Pinpoint the cell where the given text exists, returning its (x, y) midpoint coordinate. 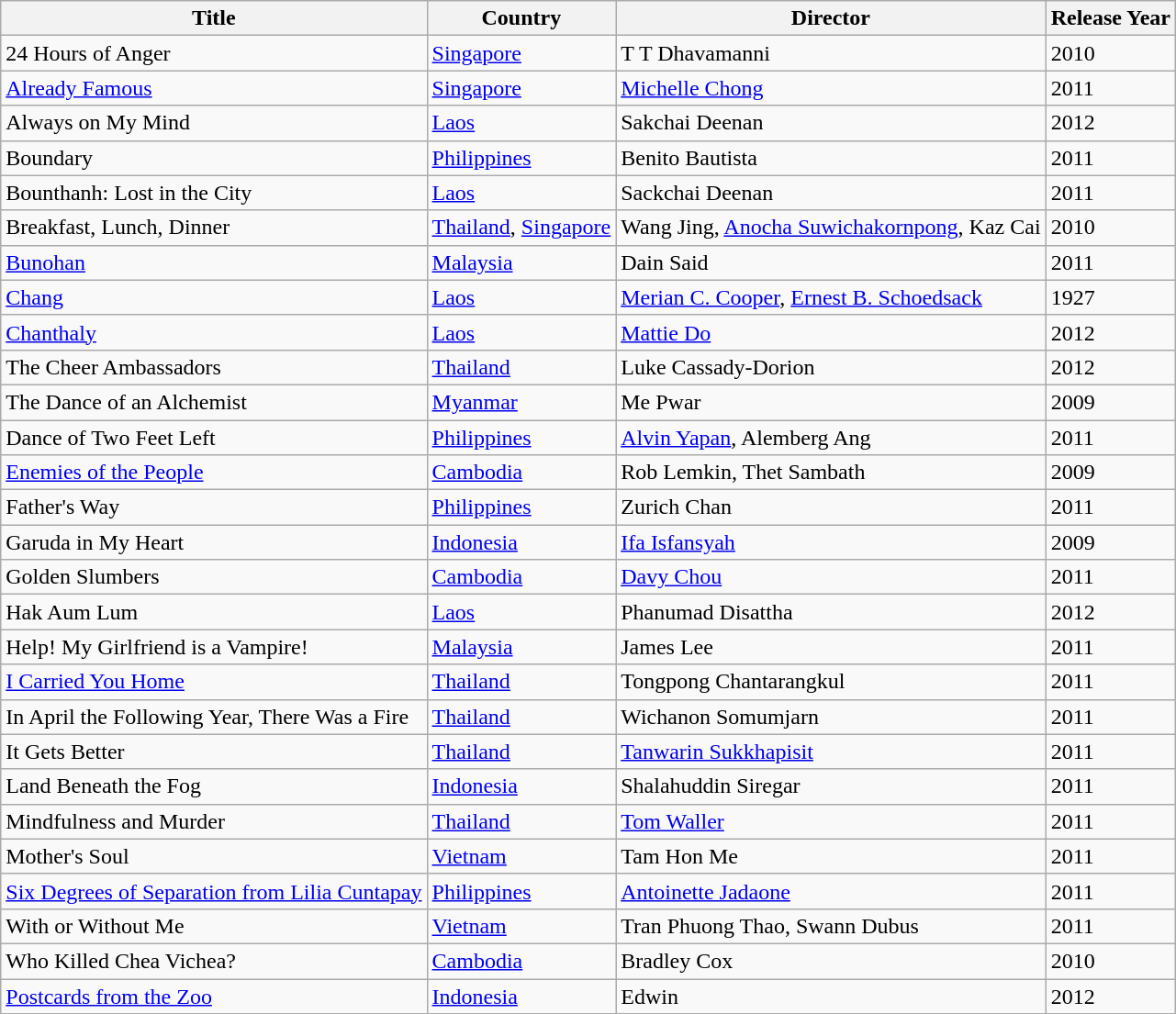
Chanthaly (214, 332)
Postcards from the Zoo (214, 996)
Mindfulness and Murder (214, 821)
Title (214, 18)
Sackchai Deenan (831, 193)
Director (831, 18)
Myanmar (521, 402)
24 Hours of Anger (214, 53)
Who Killed Chea Vichea? (214, 961)
Sakchai Deenan (831, 123)
Phanumad Disattha (831, 612)
Help! My Girlfriend is a Vampire! (214, 647)
Luke Cassady-Dorion (831, 367)
With or Without Me (214, 926)
Mother's Soul (214, 856)
Always on My Mind (214, 123)
Rob Lemkin, Thet Sambath (831, 473)
T T Dhavamanni (831, 53)
Hak Aum Lum (214, 612)
Mattie Do (831, 332)
Wang Jing, Anocha Suwichakornpong, Kaz Cai (831, 228)
Release Year (1111, 18)
Tran Phuong Thao, Swann Dubus (831, 926)
Land Beneath the Fog (214, 786)
In April the Following Year, There Was a Fire (214, 717)
Already Famous (214, 88)
Six Degrees of Separation from Lilia Cuntapay (214, 891)
Merian C. Cooper, Ernest B. Schoedsack (831, 297)
Bradley Cox (831, 961)
Alvin Yapan, Alemberg Ang (831, 438)
Boundary (214, 158)
Tom Waller (831, 821)
1927 (1111, 297)
It Gets Better (214, 752)
Enemies of the People (214, 473)
Dance of Two Feet Left (214, 438)
I Carried You Home (214, 682)
Bounthanh: Lost in the City (214, 193)
Golden Slumbers (214, 577)
The Cheer Ambassadors (214, 367)
Father's Way (214, 507)
Country (521, 18)
Tongpong Chantarangkul (831, 682)
Garuda in My Heart (214, 542)
Davy Chou (831, 577)
Zurich Chan (831, 507)
Benito Bautista (831, 158)
Wichanon Somumjarn (831, 717)
Dain Said (831, 262)
The Dance of an Alchemist (214, 402)
Ifa Isfansyah (831, 542)
Bunohan (214, 262)
Breakfast, Lunch, Dinner (214, 228)
Thailand, Singapore (521, 228)
Me Pwar (831, 402)
Michelle Chong (831, 88)
Chang (214, 297)
Shalahuddin Siregar (831, 786)
James Lee (831, 647)
Tanwarin Sukkhapisit (831, 752)
Tam Hon Me (831, 856)
Antoinette Jadaone (831, 891)
Edwin (831, 996)
